Extract the (x, y) coordinate from the center of the cell holding the provided text.  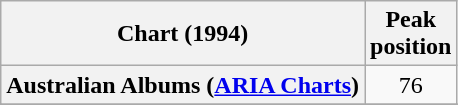
Peakposition (411, 34)
Chart (1994) (183, 34)
Australian Albums (ARIA Charts) (183, 85)
76 (411, 85)
